Extract the [X, Y] coordinate from the center of the cell holding the provided text.  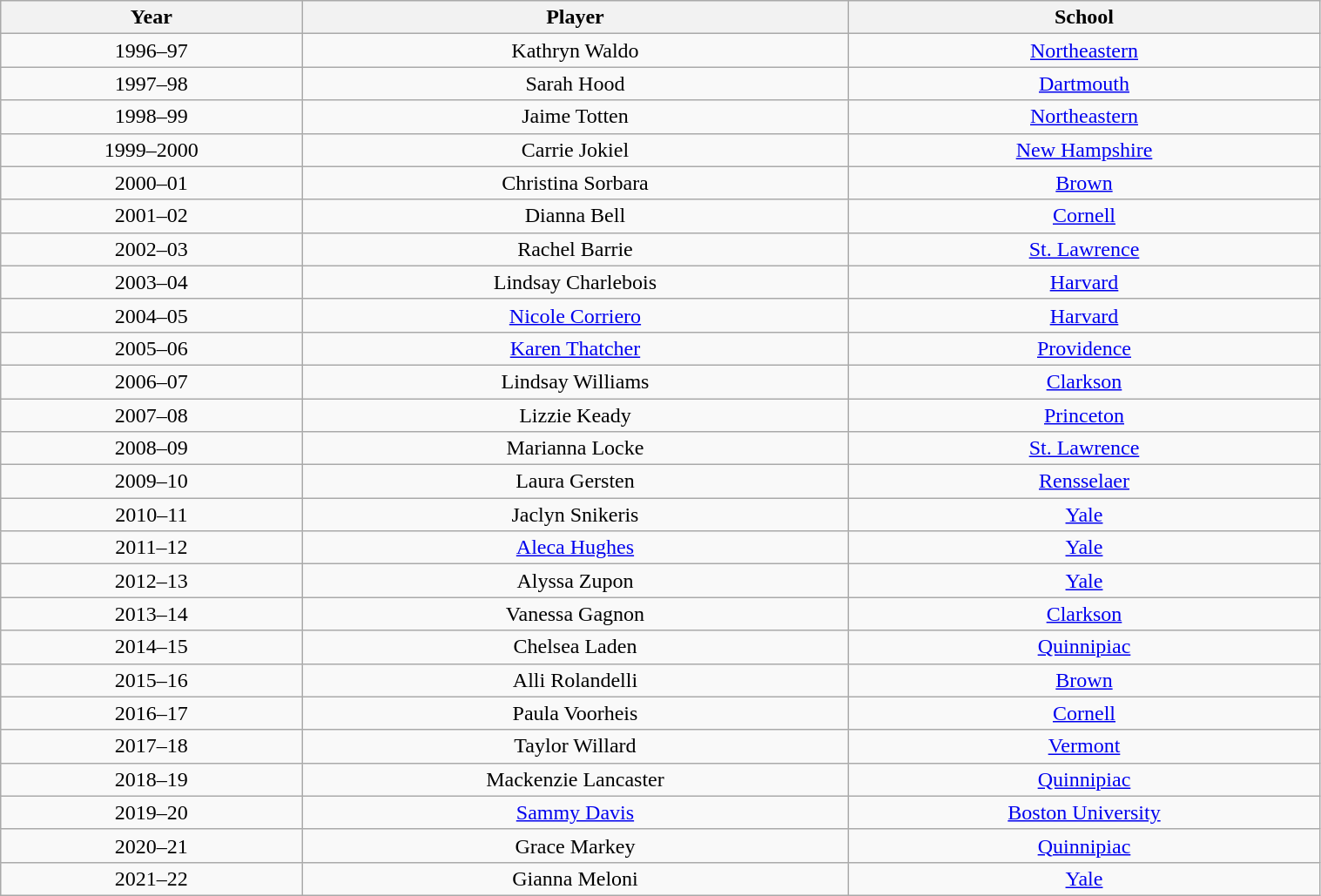
Paula Voorheis [575, 713]
2011–12 [152, 548]
Aleca Hughes [575, 548]
2015–16 [152, 680]
2004–05 [152, 315]
Sammy Davis [575, 812]
Lizzie Keady [575, 415]
2008–09 [152, 448]
Rensselaer [1084, 482]
Lindsay Williams [575, 381]
2010–11 [152, 515]
2014–15 [152, 647]
1998–99 [152, 117]
2018–19 [152, 779]
2017–18 [152, 746]
2001–02 [152, 216]
Laura Gersten [575, 482]
2002–03 [152, 249]
2020–21 [152, 845]
2013–14 [152, 614]
Dartmouth [1084, 84]
Vanessa Gagnon [575, 614]
2021–22 [152, 879]
2019–20 [152, 812]
1997–98 [152, 84]
Alyssa Zupon [575, 581]
Carrie Jokiel [575, 150]
Christina Sorbara [575, 183]
2003–04 [152, 282]
Providence [1084, 348]
1996–97 [152, 51]
Chelsea Laden [575, 647]
Lindsay Charlebois [575, 282]
Boston University [1084, 812]
2000–01 [152, 183]
Dianna Bell [575, 216]
Player [575, 17]
Kathryn Waldo [575, 51]
Nicole Corriero [575, 315]
2009–10 [152, 482]
Princeton [1084, 415]
Jaime Totten [575, 117]
2005–06 [152, 348]
Taylor Willard [575, 746]
Rachel Barrie [575, 249]
Mackenzie Lancaster [575, 779]
Vermont [1084, 746]
Marianna Locke [575, 448]
2006–07 [152, 381]
Sarah Hood [575, 84]
Alli Rolandelli [575, 680]
2016–17 [152, 713]
2007–08 [152, 415]
Year [152, 17]
Grace Markey [575, 845]
1999–2000 [152, 150]
Jaclyn Snikeris [575, 515]
Gianna Meloni [575, 879]
School [1084, 17]
2012–13 [152, 581]
New Hampshire [1084, 150]
Karen Thatcher [575, 348]
